For the text-containing cell, return its midpoint in (X, Y) coordinate format. 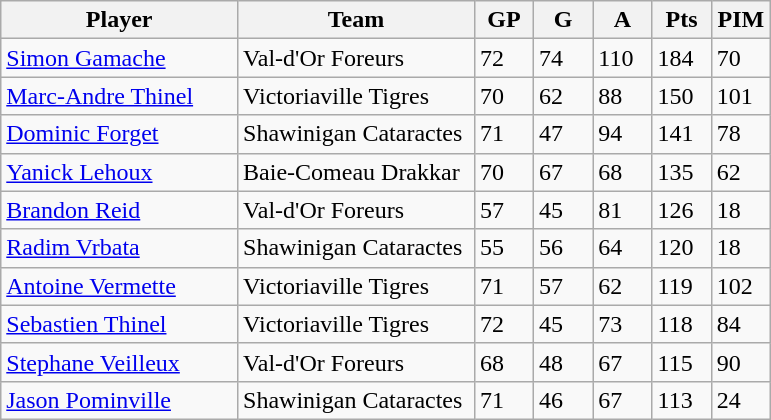
78 (740, 134)
Baie-Comeau Drakkar (356, 172)
Marc-Andre Thinel (120, 96)
47 (564, 134)
73 (622, 324)
55 (504, 248)
Radim Vrbata (120, 248)
102 (740, 286)
88 (622, 96)
G (564, 20)
48 (564, 362)
84 (740, 324)
46 (564, 400)
90 (740, 362)
Pts (682, 20)
141 (682, 134)
Stephane Veilleux (120, 362)
120 (682, 248)
150 (682, 96)
Simon Gamache (120, 58)
110 (622, 58)
81 (622, 210)
184 (682, 58)
Brandon Reid (120, 210)
Yanick Lehoux (120, 172)
Player (120, 20)
115 (682, 362)
56 (564, 248)
74 (564, 58)
113 (682, 400)
PIM (740, 20)
Dominic Forget (120, 134)
Sebastien Thinel (120, 324)
135 (682, 172)
64 (622, 248)
Antoine Vermette (120, 286)
Team (356, 20)
126 (682, 210)
101 (740, 96)
118 (682, 324)
119 (682, 286)
94 (622, 134)
24 (740, 400)
GP (504, 20)
A (622, 20)
Jason Pominville (120, 400)
